Find where the given text appears and provide that cell's center as [X, Y] coordinate. 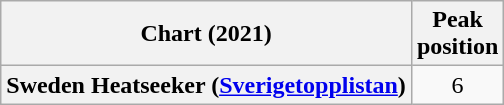
Sweden Heatseeker (Sverigetopplistan) [206, 85]
Peakposition [457, 34]
Chart (2021) [206, 34]
6 [457, 85]
